Find where the given text appears and provide that cell's center as (X, Y) coordinate. 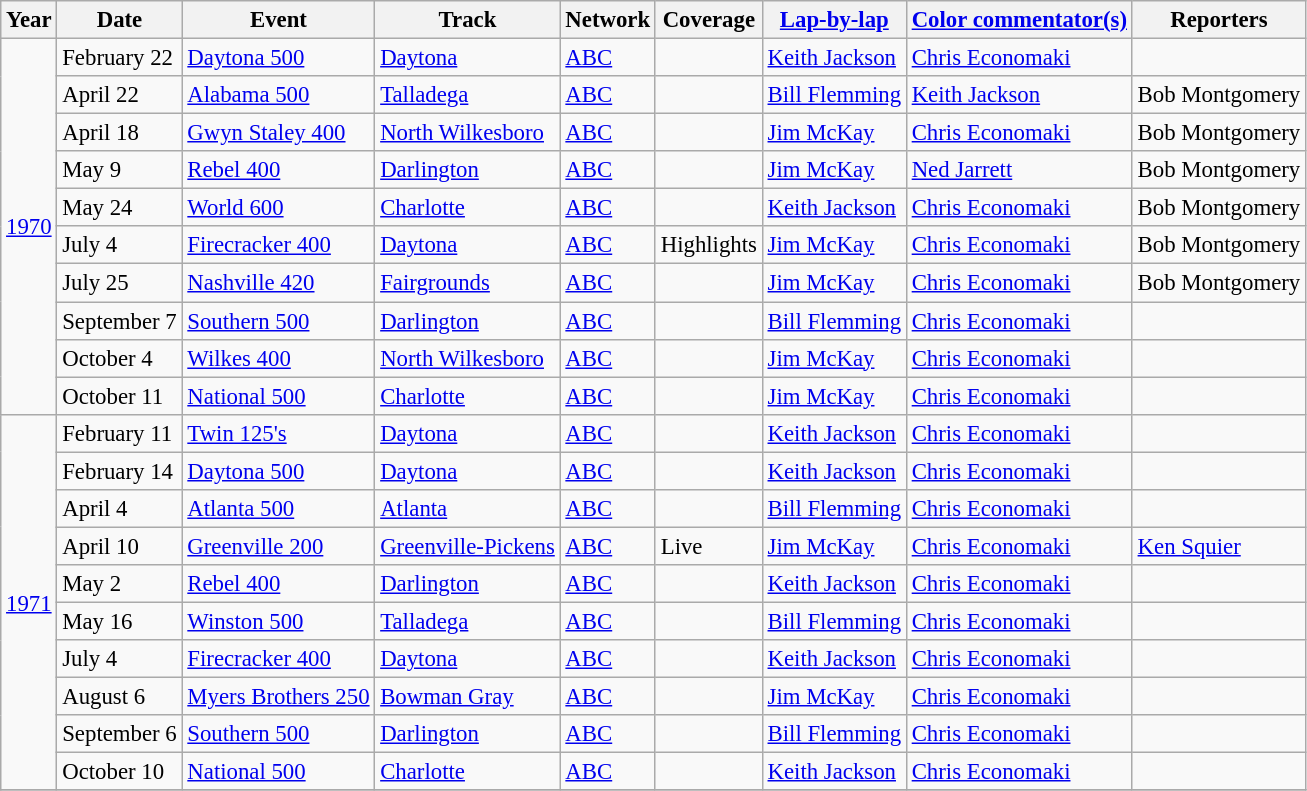
February 22 (120, 58)
Myers Brothers 250 (278, 697)
Color commentator(s) (1019, 20)
Ned Jarrett (1019, 170)
February 14 (120, 471)
Bowman Gray (468, 697)
Twin 125's (278, 433)
Alabama 500 (278, 95)
Reporters (1218, 20)
Winston 500 (278, 621)
Date (120, 20)
World 600 (278, 208)
Network (608, 20)
Live (708, 546)
July 25 (120, 283)
Greenville-Pickens (468, 546)
Atlanta 500 (278, 509)
Ken Squier (1218, 546)
May 9 (120, 170)
Highlights (708, 245)
May 2 (120, 584)
Nashville 420 (278, 283)
Wilkes 400 (278, 358)
Track (468, 20)
October 11 (120, 396)
February 11 (120, 433)
October 10 (120, 772)
Coverage (708, 20)
Greenville 200 (278, 546)
April 10 (120, 546)
September 6 (120, 734)
May 16 (120, 621)
Gwyn Staley 400 (278, 133)
August 6 (120, 697)
May 24 (120, 208)
April 18 (120, 133)
Fairgrounds (468, 283)
April 4 (120, 509)
Atlanta (468, 509)
September 7 (120, 321)
1971 (29, 602)
Lap-by-lap (834, 20)
October 4 (120, 358)
Year (29, 20)
April 22 (120, 95)
Event (278, 20)
1970 (29, 227)
